From the cell containing the given text, extract its center point as (x, y) coordinate. 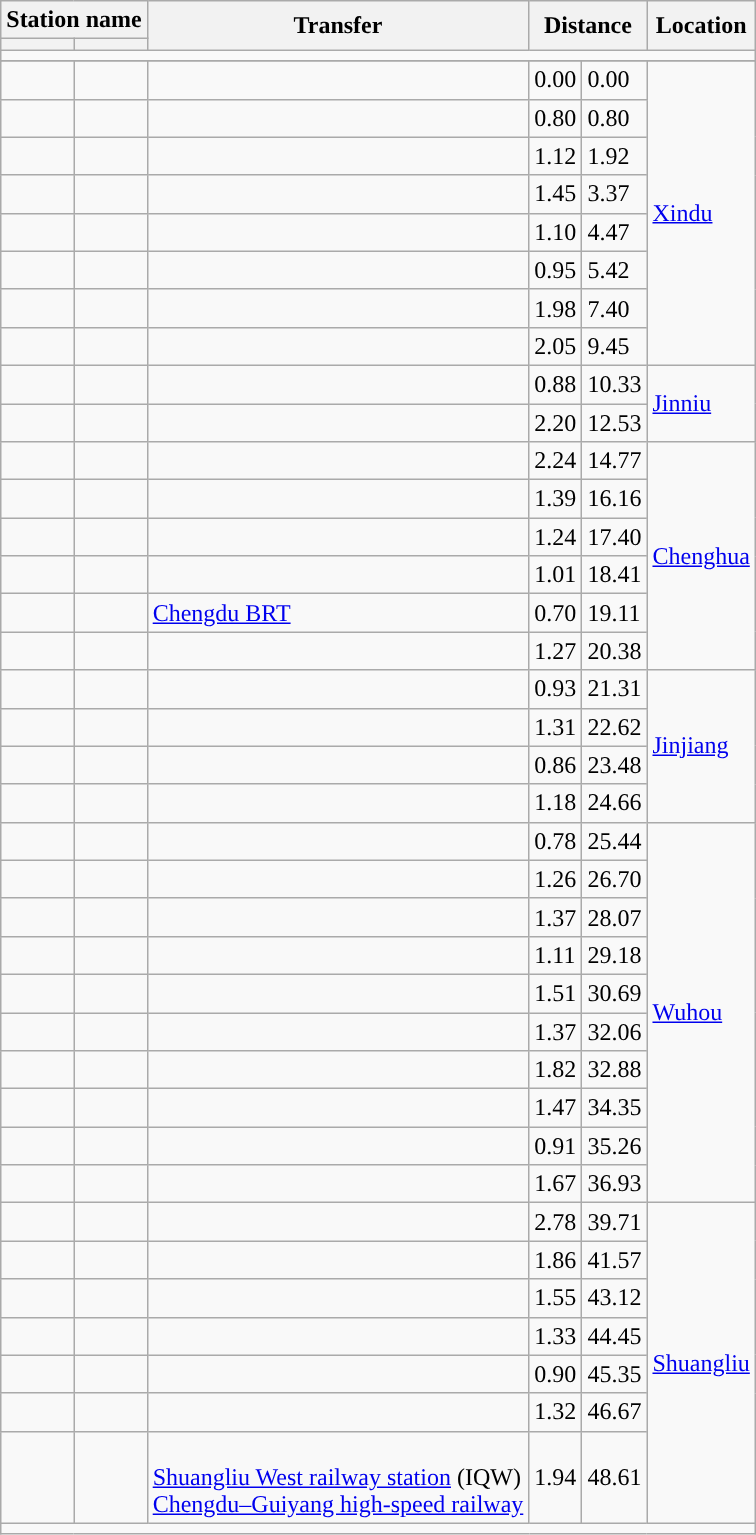
1.31 (556, 727)
2.24 (556, 461)
39.71 (614, 1222)
1.94 (556, 1477)
44.45 (614, 1336)
32.88 (614, 1070)
17.40 (614, 537)
1.24 (556, 537)
32.06 (614, 1031)
34.35 (614, 1108)
30.69 (614, 993)
35.26 (614, 1146)
Chenghua (701, 556)
14.77 (614, 461)
18.41 (614, 575)
1.32 (556, 1412)
9.45 (614, 346)
12.53 (614, 423)
1.82 (556, 1070)
4.47 (614, 232)
Xindu (701, 213)
19.11 (614, 613)
16.16 (614, 499)
2.78 (556, 1222)
1.86 (556, 1260)
36.93 (614, 1184)
24.66 (614, 803)
1.51 (556, 993)
1.47 (556, 1108)
0.88 (556, 384)
1.10 (556, 232)
Shuangliu (701, 1363)
1.55 (556, 1298)
21.31 (614, 689)
41.57 (614, 1260)
22.62 (614, 727)
10.33 (614, 384)
29.18 (614, 955)
0.70 (556, 613)
1.92 (614, 156)
Wuhou (701, 1012)
1.98 (556, 308)
48.61 (614, 1477)
5.42 (614, 270)
Transfer (338, 26)
Chengdu BRT (338, 613)
1.45 (556, 194)
25.44 (614, 841)
Station name (74, 20)
0.95 (556, 270)
1.12 (556, 156)
Distance (588, 26)
Shuangliu West railway station (IQW)Chengdu–Guiyang high-speed railway (338, 1477)
2.20 (556, 423)
1.11 (556, 955)
1.18 (556, 803)
0.78 (556, 841)
1.27 (556, 651)
43.12 (614, 1298)
2.05 (556, 346)
46.67 (614, 1412)
0.93 (556, 689)
28.07 (614, 917)
3.37 (614, 194)
0.90 (556, 1374)
26.70 (614, 879)
Jinniu (701, 403)
1.67 (556, 1184)
0.86 (556, 765)
23.48 (614, 765)
20.38 (614, 651)
1.39 (556, 499)
0.91 (556, 1146)
1.26 (556, 879)
45.35 (614, 1374)
7.40 (614, 308)
1.01 (556, 575)
1.33 (556, 1336)
Jinjiang (701, 746)
Location (701, 26)
